From the cell containing the given text, extract its center point as [x, y] coordinate. 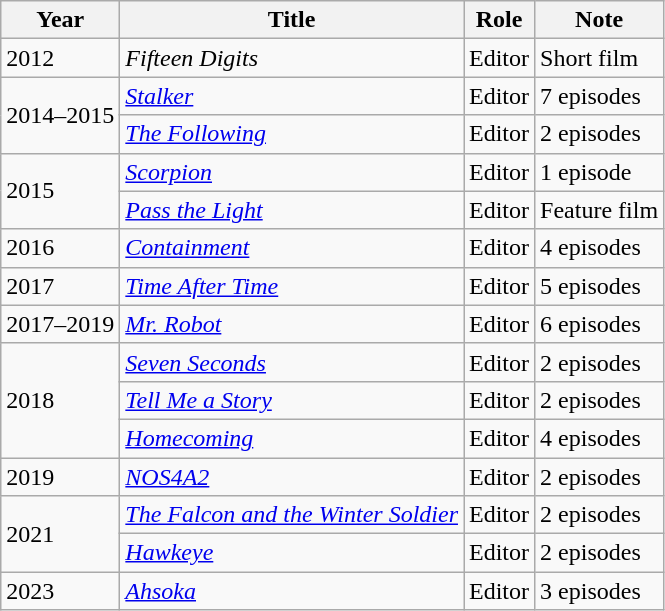
2021 [60, 534]
Short film [600, 58]
Time After Time [292, 286]
2014–2015 [60, 115]
2018 [60, 400]
NOS4A2 [292, 477]
Ahsoka [292, 591]
Homecoming [292, 438]
Containment [292, 248]
Hawkeye [292, 553]
Feature film [600, 210]
Mr. Robot [292, 324]
2015 [60, 191]
6 episodes [600, 324]
The Following [292, 134]
5 episodes [600, 286]
Stalker [292, 96]
Fifteen Digits [292, 58]
2019 [60, 477]
2012 [60, 58]
Year [60, 20]
Role [500, 20]
2017–2019 [60, 324]
Tell Me a Story [292, 400]
Scorpion [292, 172]
2023 [60, 591]
The Falcon and the Winter Soldier [292, 515]
Note [600, 20]
2017 [60, 286]
1 episode [600, 172]
Pass the Light [292, 210]
3 episodes [600, 591]
Title [292, 20]
2016 [60, 248]
7 episodes [600, 96]
Seven Seconds [292, 362]
